Provide the [x, y] coordinate of the cell's center where the given text is located.  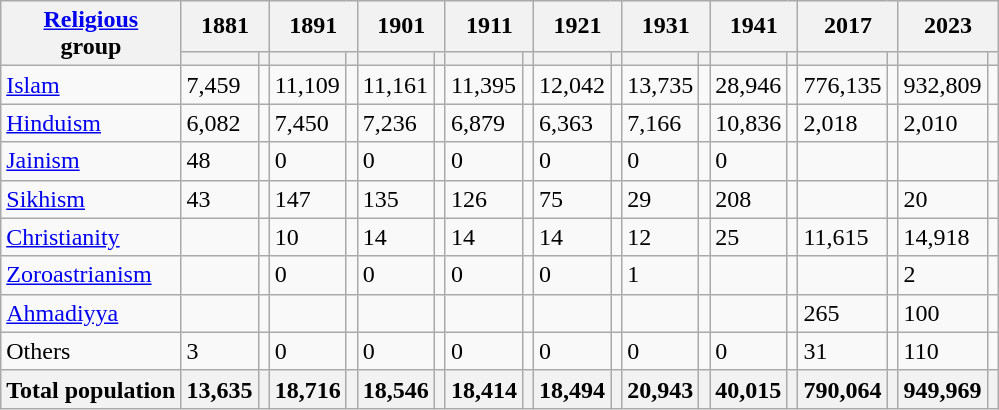
13,635 [220, 389]
18,494 [572, 389]
1941 [754, 26]
Ahmadiyya [91, 313]
949,969 [942, 389]
10 [308, 237]
75 [572, 199]
776,135 [842, 85]
Religiousgroup [91, 34]
7,450 [308, 123]
6,879 [484, 123]
20,943 [660, 389]
2 [942, 275]
43 [220, 199]
Sikhism [91, 199]
Zoroastrianism [91, 275]
13,735 [660, 85]
Christianity [91, 237]
40,015 [748, 389]
208 [748, 199]
1901 [401, 26]
Total population [91, 389]
20 [942, 199]
25 [748, 237]
3 [220, 351]
48 [220, 161]
1891 [313, 26]
11,395 [484, 85]
7,236 [396, 123]
6,363 [572, 123]
Islam [91, 85]
1911 [489, 26]
7,166 [660, 123]
11,161 [396, 85]
1881 [225, 26]
932,809 [942, 85]
18,716 [308, 389]
147 [308, 199]
6,082 [220, 123]
31 [842, 351]
1 [660, 275]
14,918 [942, 237]
Hinduism [91, 123]
100 [942, 313]
18,546 [396, 389]
11,109 [308, 85]
18,414 [484, 389]
7,459 [220, 85]
28,946 [748, 85]
2,010 [942, 123]
Others [91, 351]
265 [842, 313]
10,836 [748, 123]
29 [660, 199]
2,018 [842, 123]
11,615 [842, 237]
12,042 [572, 85]
2017 [848, 26]
Jainism [91, 161]
12 [660, 237]
1921 [578, 26]
2023 [948, 26]
1931 [666, 26]
135 [396, 199]
110 [942, 351]
126 [484, 199]
790,064 [842, 389]
